Find where the given text appears and provide that cell's center as (X, Y) coordinate. 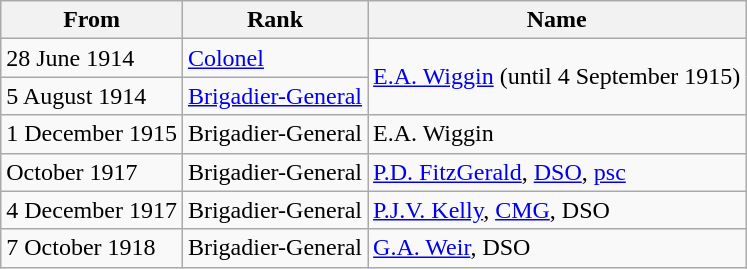
E.A. Wiggin (557, 134)
4 December 1917 (92, 210)
Rank (274, 20)
5 August 1914 (92, 96)
Name (557, 20)
From (92, 20)
1 December 1915 (92, 134)
Colonel (274, 58)
E.A. Wiggin (until 4 September 1915) (557, 77)
7 October 1918 (92, 248)
G.A. Weir, DSO (557, 248)
P.D. FitzGerald, DSO, psc (557, 172)
October 1917 (92, 172)
28 June 1914 (92, 58)
P.J.V. Kelly, CMG, DSO (557, 210)
